Provide the (x, y) coordinate of the cell's center where the given text is located.  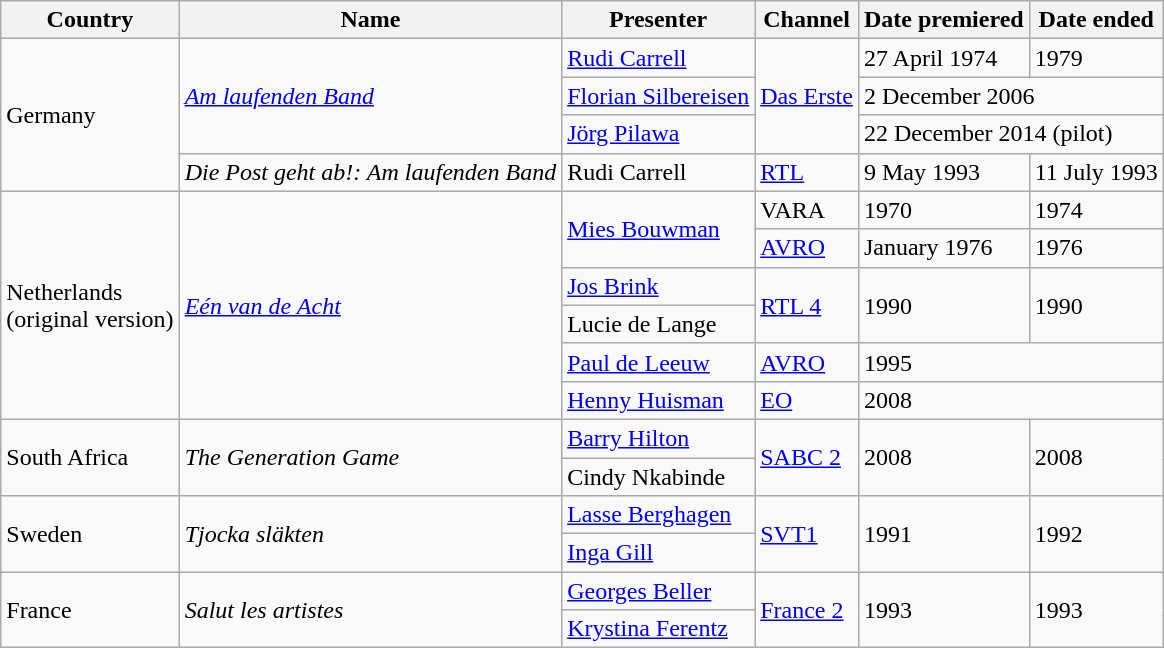
1970 (944, 210)
Die Post geht ab!: Am laufenden Band (370, 172)
1976 (1096, 248)
Barry Hilton (658, 438)
Date premiered (944, 20)
Das Erste (807, 96)
January 1976 (944, 248)
Presenter (658, 20)
Lasse Berghagen (658, 515)
France (90, 610)
Country (90, 20)
Florian Silbereisen (658, 96)
Cindy Nkabinde (658, 477)
11 July 1993 (1096, 172)
Mies Bouwman (658, 229)
Jörg Pilawa (658, 134)
1992 (1096, 534)
Date ended (1096, 20)
Netherlands(original version) (90, 305)
Eén van de Acht (370, 305)
22 December 2014 (pilot) (1010, 134)
The Generation Game (370, 457)
Jos Brink (658, 286)
27 April 1974 (944, 58)
Inga Gill (658, 553)
EO (807, 400)
1974 (1096, 210)
Lucie de Lange (658, 324)
Am laufenden Band (370, 96)
Salut les artistes (370, 610)
Henny Huisman (658, 400)
Sweden (90, 534)
1991 (944, 534)
Channel (807, 20)
1979 (1096, 58)
France 2 (807, 610)
SABC 2 (807, 457)
Tjocka släkten (370, 534)
South Africa (90, 457)
Krystina Ferentz (658, 629)
RTL 4 (807, 305)
Georges Beller (658, 591)
SVT1 (807, 534)
RTL (807, 172)
1995 (1010, 362)
Paul de Leeuw (658, 362)
Germany (90, 115)
Name (370, 20)
9 May 1993 (944, 172)
2 December 2006 (1010, 96)
VARA (807, 210)
